Return [x, y] of the center of cell containing provided text 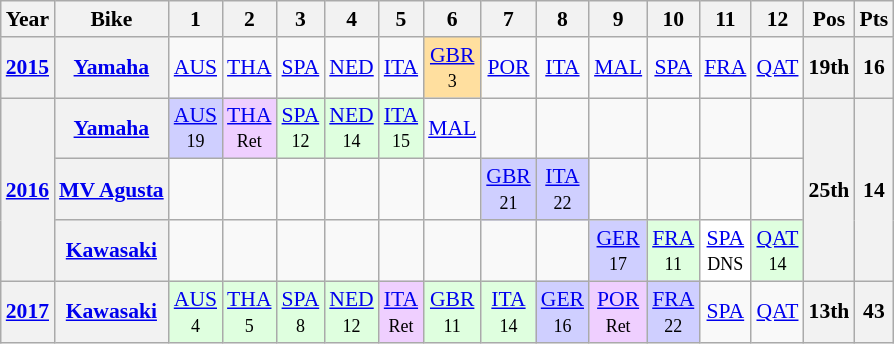
2 [249, 19]
AUS19 [196, 128]
1 [196, 19]
MV Agusta [112, 190]
5 [401, 19]
THARet [249, 128]
ITA22 [562, 190]
AUS4 [196, 312]
ITA14 [508, 312]
GER16 [562, 312]
POR [508, 68]
43 [874, 312]
12 [777, 19]
THA [249, 68]
19th [830, 68]
13th [830, 312]
SPADNS [725, 250]
ITA15 [401, 128]
NED12 [351, 312]
GBR11 [452, 312]
SPA12 [301, 128]
PORRet [618, 312]
AUS [196, 68]
NED14 [351, 128]
ITARet [401, 312]
Pos [830, 19]
25th [830, 190]
SPA8 [301, 312]
16 [874, 68]
GER17 [618, 250]
2016 [28, 190]
FRA11 [673, 250]
9 [618, 19]
7 [508, 19]
Bike [112, 19]
3 [301, 19]
2015 [28, 68]
Pts [874, 19]
14 [874, 190]
QAT14 [777, 250]
FRA [725, 68]
8 [562, 19]
NED [351, 68]
FRA22 [673, 312]
THA5 [249, 312]
GBR21 [508, 190]
10 [673, 19]
11 [725, 19]
Year [28, 19]
GBR3 [452, 68]
2017 [28, 312]
6 [452, 19]
4 [351, 19]
